Return (X, Y) of the center of cell containing provided text 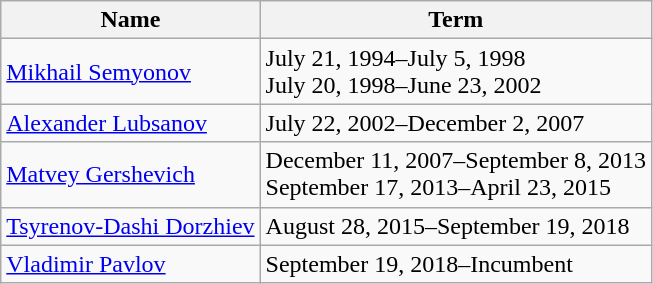
Mikhail Semyonov (130, 72)
August 28, 2015–September 19, 2018 (456, 226)
Tsyrenov-Dashi Dorzhiev (130, 226)
Vladimir Pavlov (130, 264)
September 19, 2018–Incumbent (456, 264)
Term (456, 20)
December 11, 2007–September 8, 2013September 17, 2013–April 23, 2015 (456, 174)
Matvey Gershevich (130, 174)
July 22, 2002–December 2, 2007 (456, 123)
Alexander Lubsanov (130, 123)
July 21, 1994–July 5, 1998July 20, 1998–June 23, 2002 (456, 72)
Name (130, 20)
